Output the (X, Y) coordinate of the center of the cell containing the given text.  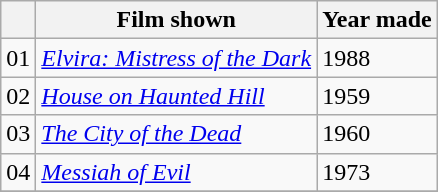
Elvira: Mistress of the Dark (176, 58)
1959 (378, 96)
04 (18, 172)
Messiah of Evil (176, 172)
03 (18, 134)
1988 (378, 58)
02 (18, 96)
1973 (378, 172)
Film shown (176, 20)
Year made (378, 20)
House on Haunted Hill (176, 96)
1960 (378, 134)
The City of the Dead (176, 134)
01 (18, 58)
